Output the (X, Y) coordinate of the center of the cell containing the given text.  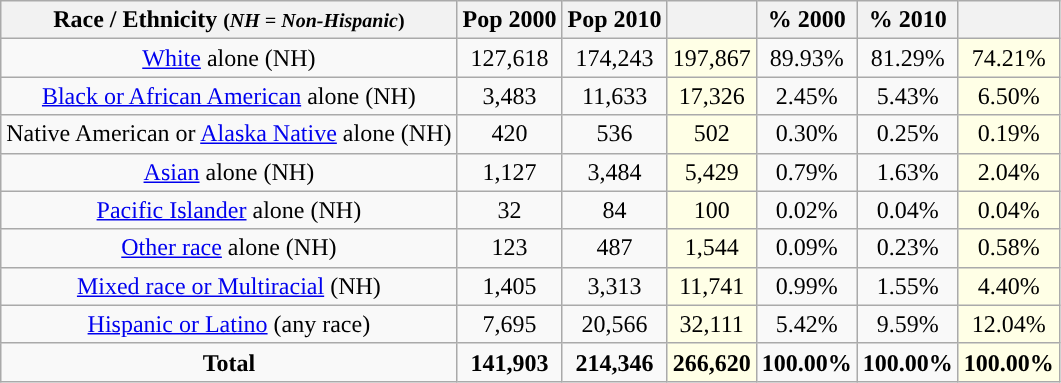
Race / Ethnicity (NH = Non-Hispanic) (229, 20)
89.93% (806, 58)
Asian alone (NH) (229, 172)
123 (510, 248)
0.30% (806, 134)
3,313 (614, 286)
0.09% (806, 248)
100 (712, 210)
4.40% (1008, 286)
3,483 (510, 96)
266,620 (712, 362)
% 2000 (806, 20)
7,695 (510, 324)
% 2010 (908, 20)
3,484 (614, 172)
Total (229, 362)
2.04% (1008, 172)
32,111 (712, 324)
1.55% (908, 286)
17,326 (712, 96)
1,405 (510, 286)
Pacific Islander alone (NH) (229, 210)
6.50% (1008, 96)
0.23% (908, 248)
5,429 (712, 172)
141,903 (510, 362)
420 (510, 134)
9.59% (908, 324)
12.04% (1008, 324)
Native American or Alaska Native alone (NH) (229, 134)
127,618 (510, 58)
Hispanic or Latino (any race) (229, 324)
Pop 2010 (614, 20)
74.21% (1008, 58)
1,544 (712, 248)
81.29% (908, 58)
502 (712, 134)
0.99% (806, 286)
174,243 (614, 58)
0.25% (908, 134)
2.45% (806, 96)
Pop 2000 (510, 20)
0.19% (1008, 134)
536 (614, 134)
5.42% (806, 324)
0.02% (806, 210)
1,127 (510, 172)
Black or African American alone (NH) (229, 96)
20,566 (614, 324)
32 (510, 210)
0.58% (1008, 248)
0.79% (806, 172)
Mixed race or Multiracial (NH) (229, 286)
84 (614, 210)
5.43% (908, 96)
White alone (NH) (229, 58)
1.63% (908, 172)
197,867 (712, 58)
Other race alone (NH) (229, 248)
214,346 (614, 362)
11,633 (614, 96)
11,741 (712, 286)
487 (614, 248)
